Scan for the cell matching the given text and deliver its (x, y) coordinate at center. 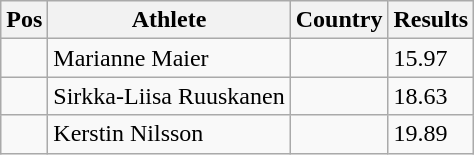
18.63 (431, 96)
15.97 (431, 58)
Country (339, 20)
Athlete (169, 20)
Results (431, 20)
Kerstin Nilsson (169, 134)
Sirkka-Liisa Ruuskanen (169, 96)
Marianne Maier (169, 58)
Pos (24, 20)
19.89 (431, 134)
